Extract the (X, Y) coordinate from the center of the cell holding the provided text.  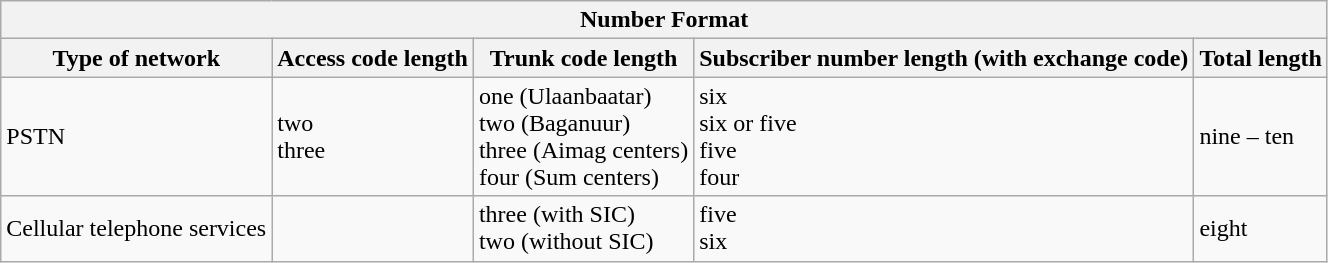
one (Ulaanbaatar)two (Baganuur)three (Aimag centers)four (Sum centers) (583, 136)
three (with SIC)two (without SIC) (583, 228)
fivesix (944, 228)
Number Format (664, 20)
Subscriber number length (with exchange code) (944, 58)
Total length (1261, 58)
Access code length (373, 58)
Cellular telephone services (136, 228)
PSTN (136, 136)
twothree (373, 136)
nine – ten (1261, 136)
Trunk code length (583, 58)
sixsix or fivefivefour (944, 136)
Type of network (136, 58)
eight (1261, 228)
